Capture the cell that displays the provided text and extract its (X, Y) central coordinate. 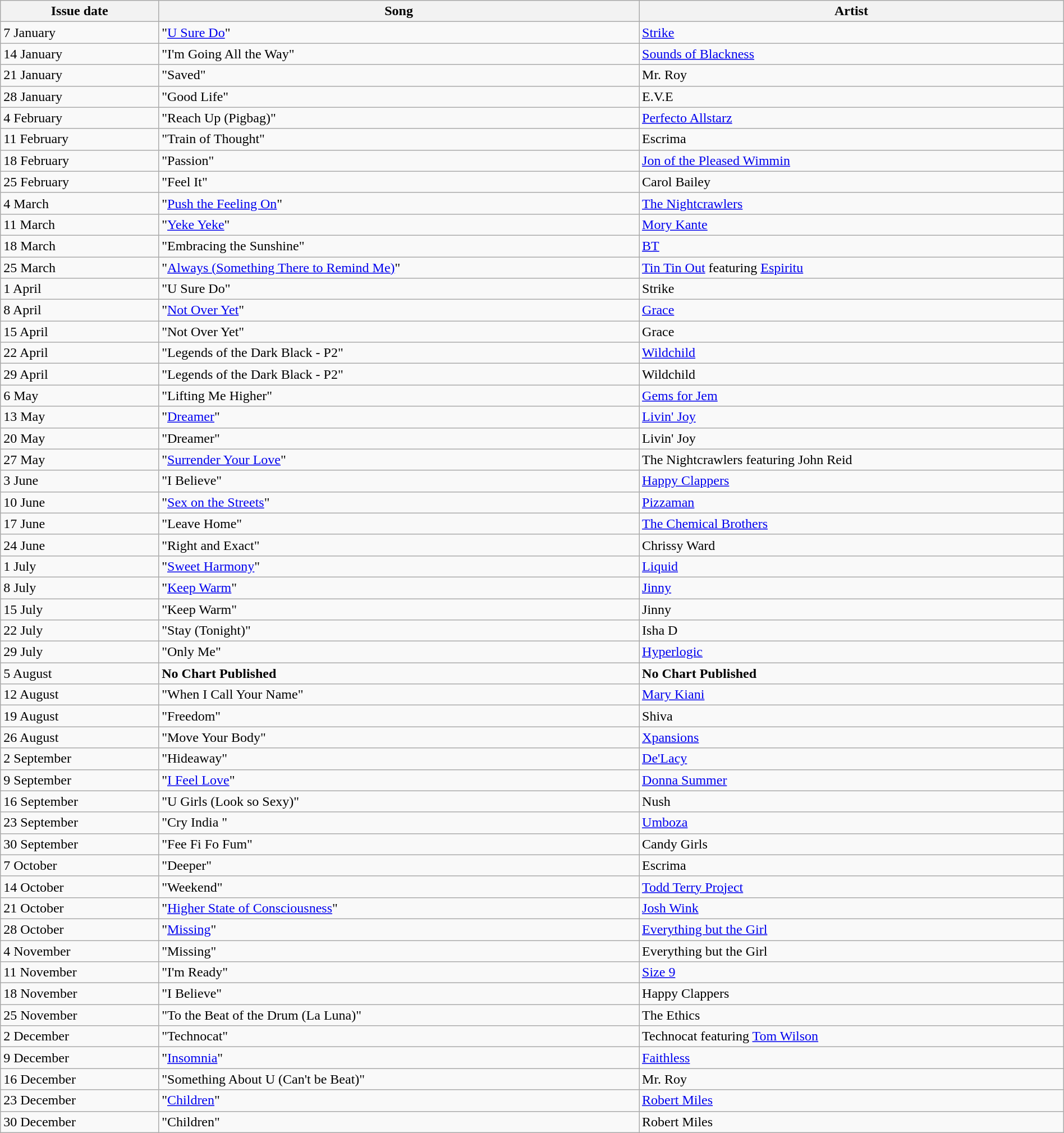
Perfecto Allstarz (852, 118)
The Chemical Brothers (852, 524)
"Embracing the Sunshine" (399, 246)
"Surrender Your Love" (399, 460)
"Only Me" (399, 652)
10 June (80, 502)
9 September (80, 780)
Hyperlogic (852, 652)
"Hideaway" (399, 759)
Todd Terry Project (852, 887)
1 July (80, 566)
28 October (80, 929)
Artist (852, 11)
4 February (80, 118)
BT (852, 246)
"I'm Ready" (399, 973)
Sounds of Blackness (852, 54)
"Weekend" (399, 887)
22 April (80, 353)
Chrissy Ward (852, 545)
Gems for Jem (852, 396)
"Saved" (399, 75)
"I'm Going All the Way" (399, 54)
"Insomnia" (399, 1058)
28 January (80, 97)
20 May (80, 438)
29 April (80, 374)
Mory Kante (852, 224)
27 May (80, 460)
2 December (80, 1036)
"Passion" (399, 160)
7 October (80, 865)
"Cry India " (399, 823)
7 January (80, 33)
"Always (Something There to Remind Me)" (399, 268)
Faithless (852, 1058)
Xpansions (852, 737)
24 June (80, 545)
19 August (80, 716)
"Higher State of Consciousness" (399, 908)
"Freedom" (399, 716)
16 December (80, 1079)
Donna Summer (852, 780)
15 April (80, 332)
9 December (80, 1058)
"Train of Thought" (399, 139)
14 January (80, 54)
21 January (80, 75)
5 August (80, 673)
Issue date (80, 11)
"Right and Exact" (399, 545)
Liquid (852, 566)
"U Girls (Look so Sexy)" (399, 801)
Tin Tin Out featuring Espiritu (852, 268)
"Sweet Harmony" (399, 566)
Josh Wink (852, 908)
"Good Life" (399, 97)
"Sex on the Streets" (399, 502)
De'Lacy (852, 759)
18 February (80, 160)
22 July (80, 631)
11 March (80, 224)
"Deeper" (399, 865)
15 July (80, 609)
Carol Bailey (852, 182)
23 December (80, 1100)
"When I Call Your Name" (399, 695)
"Leave Home" (399, 524)
Nush (852, 801)
Size 9 (852, 973)
26 August (80, 737)
4 November (80, 951)
8 July (80, 588)
"Fee Fi Fo Fum" (399, 844)
Jon of the Pleased Wimmin (852, 160)
16 September (80, 801)
"Feel It" (399, 182)
17 June (80, 524)
E.V.E (852, 97)
"Stay (Tonight)" (399, 631)
Technocat featuring Tom Wilson (852, 1036)
"Move Your Body" (399, 737)
8 April (80, 310)
"Something About U (Can't be Beat)" (399, 1079)
13 May (80, 417)
2 September (80, 759)
30 September (80, 844)
Mary Kiani (852, 695)
"I Feel Love" (399, 780)
The Nightcrawlers (852, 203)
"To the Beat of the Drum (La Luna)" (399, 1015)
30 December (80, 1122)
"Lifting Me Higher" (399, 396)
Isha D (852, 631)
11 February (80, 139)
Candy Girls (852, 844)
"Push the Feeling On" (399, 203)
18 March (80, 246)
14 October (80, 887)
18 November (80, 994)
25 February (80, 182)
Pizzaman (852, 502)
The Nightcrawlers featuring John Reid (852, 460)
Umboza (852, 823)
"Technocat" (399, 1036)
6 May (80, 396)
Song (399, 11)
"Yeke Yeke" (399, 224)
4 March (80, 203)
21 October (80, 908)
"Reach Up (Pigbag)" (399, 118)
25 November (80, 1015)
1 April (80, 289)
23 September (80, 823)
Shiva (852, 716)
12 August (80, 695)
3 June (80, 481)
The Ethics (852, 1015)
29 July (80, 652)
11 November (80, 973)
25 March (80, 268)
